Detect which cell encompasses the target text, then output its [x, y] center coordinate. 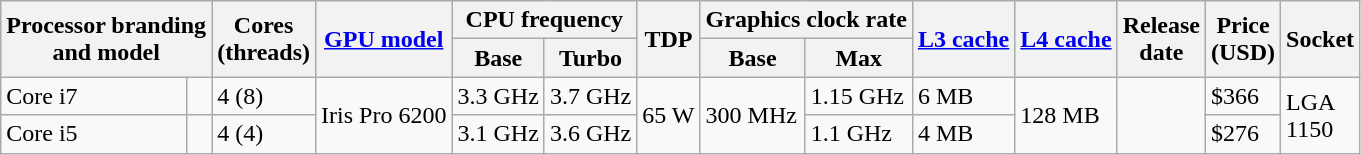
TDP [668, 39]
LGA1150 [1320, 115]
Socket [1320, 39]
3.7 GHz [590, 96]
1.1 GHz [858, 134]
1.15 GHz [858, 96]
3.6 GHz [590, 134]
3.1 GHz [498, 134]
3.3 GHz [498, 96]
$366 [1244, 96]
65 W [668, 115]
300 MHz [752, 115]
4 (8) [264, 96]
GPU model [384, 39]
$276 [1244, 134]
Turbo [590, 58]
Core i7 [94, 96]
L4 cache [1066, 39]
Cores(threads) [264, 39]
Iris Pro 6200 [384, 115]
Max [858, 58]
Releasedate [1161, 39]
6 MB [963, 96]
L3 cache [963, 39]
128 MB [1066, 115]
Graphics clock rate [806, 20]
CPU frequency [544, 20]
4 (4) [264, 134]
4 MB [963, 134]
Processor branding and model [106, 39]
Price(USD) [1244, 39]
Core i5 [94, 134]
